Scan for the cell matching the given text and deliver its (x, y) coordinate at center. 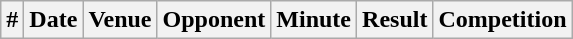
Venue (120, 20)
Competition (502, 20)
# (12, 20)
Result (395, 20)
Minute (314, 20)
Date (54, 20)
Opponent (214, 20)
